Find where the given text appears and provide that cell's center as [X, Y] coordinate. 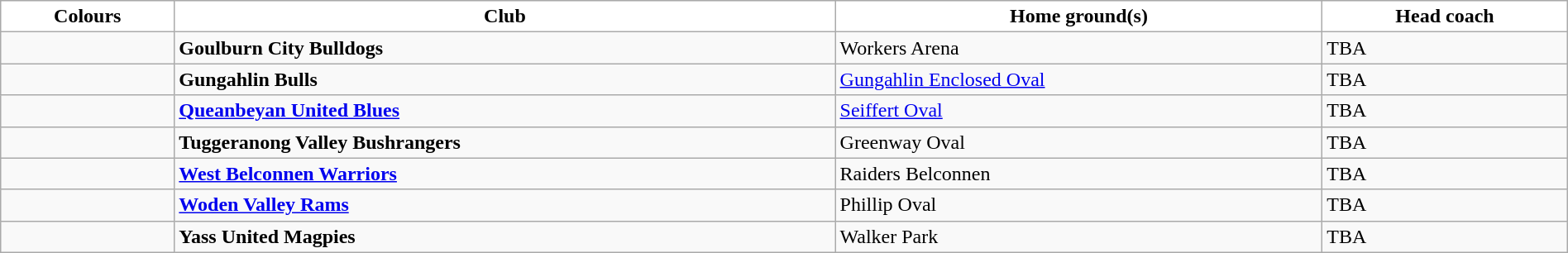
Tuggeranong Valley Bushrangers [504, 142]
Woden Valley Rams [504, 205]
Walker Park [1078, 236]
Gungahlin Bulls [504, 79]
Home ground(s) [1078, 17]
Goulburn City Bulldogs [504, 48]
West Belconnen Warriors [504, 174]
Head coach [1445, 17]
Club [504, 17]
Workers Arena [1078, 48]
Raiders Belconnen [1078, 174]
Phillip Oval [1078, 205]
Yass United Magpies [504, 236]
Gungahlin Enclosed Oval [1078, 79]
Greenway Oval [1078, 142]
Queanbeyan United Blues [504, 111]
Colours [88, 17]
Seiffert Oval [1078, 111]
